Determine the [x, y] coordinate at the center of the cell enclosing the given text.  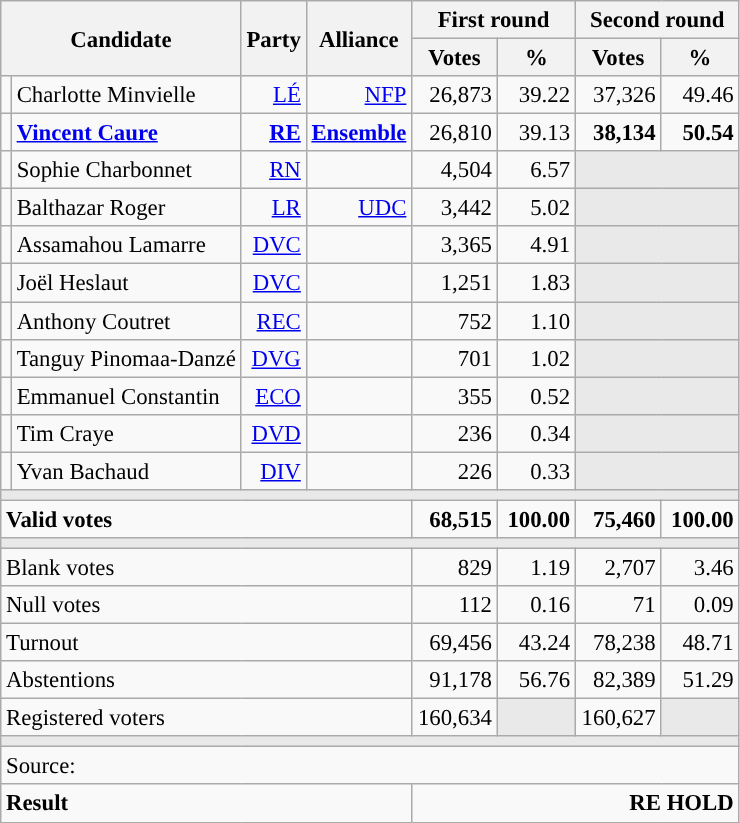
26,810 [455, 133]
6.57 [536, 170]
Registered voters [206, 718]
82,389 [618, 680]
50.54 [700, 133]
Tim Craye [126, 433]
3,365 [455, 245]
Candidate [121, 38]
1.83 [536, 283]
226 [455, 471]
5.02 [536, 208]
Balthazar Roger [126, 208]
4,504 [455, 170]
NFP [359, 95]
Alliance [359, 38]
1.02 [536, 358]
56.76 [536, 680]
Ensemble [359, 133]
Abstentions [206, 680]
49.46 [700, 95]
Blank votes [206, 567]
REC [274, 321]
RN [274, 170]
Vincent Caure [126, 133]
48.71 [700, 643]
43.24 [536, 643]
38,134 [618, 133]
1.10 [536, 321]
RE HOLD [576, 804]
Result [206, 804]
Sophie Charbonnet [126, 170]
91,178 [455, 680]
Tanguy Pinomaa-Danzé [126, 358]
4.91 [536, 245]
26,873 [455, 95]
701 [455, 358]
68,515 [455, 519]
236 [455, 433]
UDC [359, 208]
Second round [657, 20]
752 [455, 321]
51.29 [700, 680]
0.52 [536, 396]
Yvan Bachaud [126, 471]
DIV [274, 471]
LR [274, 208]
DVD [274, 433]
Source: [370, 766]
Emmanuel Constantin [126, 396]
Charlotte Minvielle [126, 95]
39.13 [536, 133]
1,251 [455, 283]
0.34 [536, 433]
1.19 [536, 567]
78,238 [618, 643]
0.33 [536, 471]
829 [455, 567]
Null votes [206, 605]
3,442 [455, 208]
Party [274, 38]
DVG [274, 358]
Joël Heslaut [126, 283]
160,627 [618, 718]
First round [494, 20]
LÉ [274, 95]
3.46 [700, 567]
Assamahou Lamarre [126, 245]
69,456 [455, 643]
355 [455, 396]
0.09 [700, 605]
ECO [274, 396]
0.16 [536, 605]
Anthony Coutret [126, 321]
2,707 [618, 567]
RE [274, 133]
Valid votes [206, 519]
71 [618, 605]
75,460 [618, 519]
37,326 [618, 95]
Turnout [206, 643]
160,634 [455, 718]
112 [455, 605]
39.22 [536, 95]
